Detect which cell encompasses the target text, then output its (x, y) center coordinate. 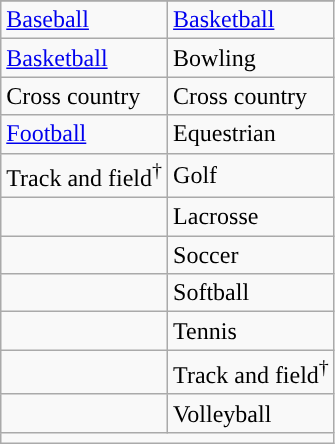
Equestrian (252, 134)
Bowling (252, 58)
Volleyball (252, 413)
Soccer (252, 255)
Football (84, 134)
Softball (252, 293)
Baseball (84, 20)
Tennis (252, 331)
Lacrosse (252, 217)
Golf (252, 176)
